Detect which cell encompasses the target text, then output its [X, Y] center coordinate. 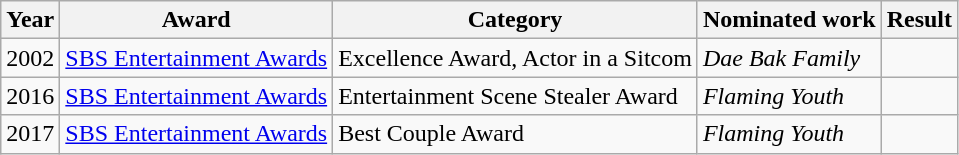
Result [919, 20]
Dae Bak Family [789, 58]
Best Couple Award [516, 134]
2017 [30, 134]
Award [196, 20]
Entertainment Scene Stealer Award [516, 96]
2016 [30, 96]
Category [516, 20]
Year [30, 20]
Nominated work [789, 20]
2002 [30, 58]
Excellence Award, Actor in a Sitcom [516, 58]
